Return the (X, Y) coordinate for the center point of the cell that contains the specified text.  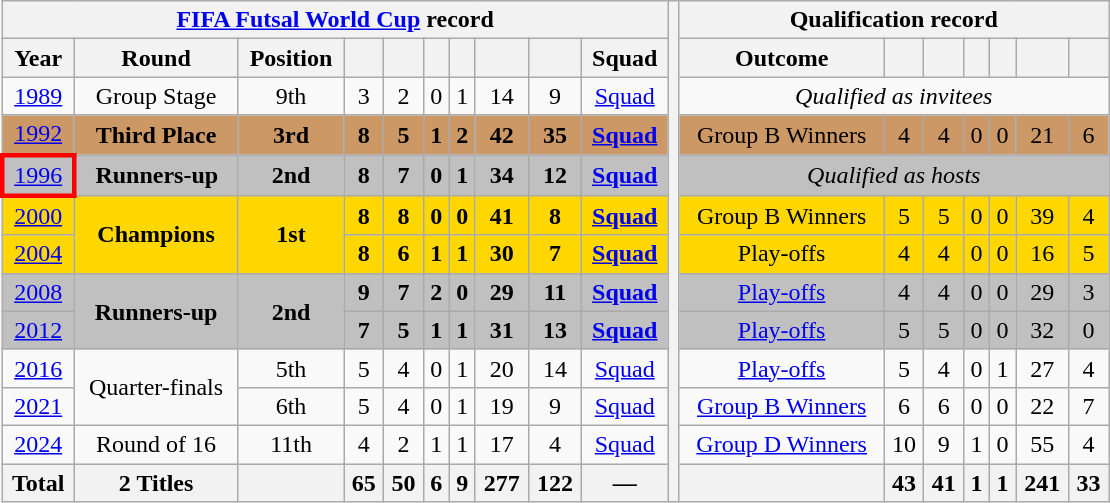
32 (1042, 330)
31 (502, 330)
1992 (38, 135)
2008 (38, 292)
Quarter-finals (156, 387)
Third Place (156, 135)
11th (291, 444)
42 (502, 135)
43 (904, 483)
39 (1042, 216)
27 (1042, 368)
Qualified as invitees (894, 96)
Champions (156, 235)
1989 (38, 96)
241 (1042, 483)
20 (502, 368)
Group Stage (156, 96)
16 (1042, 254)
Year (38, 58)
Round of 16 (156, 444)
65 (364, 483)
Group D Winners (782, 444)
6th (291, 406)
3rd (291, 135)
1st (291, 235)
1996 (38, 174)
9th (291, 96)
22 (1042, 406)
11 (554, 292)
13 (554, 330)
FIFA Futsal World Cup record (335, 20)
19 (502, 406)
12 (554, 174)
30 (502, 254)
33 (1089, 483)
34 (502, 174)
55 (1042, 444)
Position (291, 58)
Round (156, 58)
Qualification record (894, 20)
2024 (38, 444)
21 (1042, 135)
Qualified as hosts (894, 174)
Total (38, 483)
2016 (38, 368)
2 Titles (156, 483)
122 (554, 483)
— (625, 483)
Outcome (782, 58)
2021 (38, 406)
2004 (38, 254)
2012 (38, 330)
17 (502, 444)
35 (554, 135)
277 (502, 483)
2000 (38, 216)
10 (904, 444)
50 (404, 483)
5th (291, 368)
